Capture the cell that displays the provided text and extract its (X, Y) central coordinate. 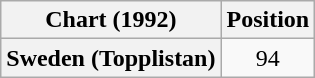
Sweden (Topplistan) (111, 58)
Chart (1992) (111, 20)
94 (268, 58)
Position (268, 20)
